Capture the cell that displays the provided text and extract its (x, y) central coordinate. 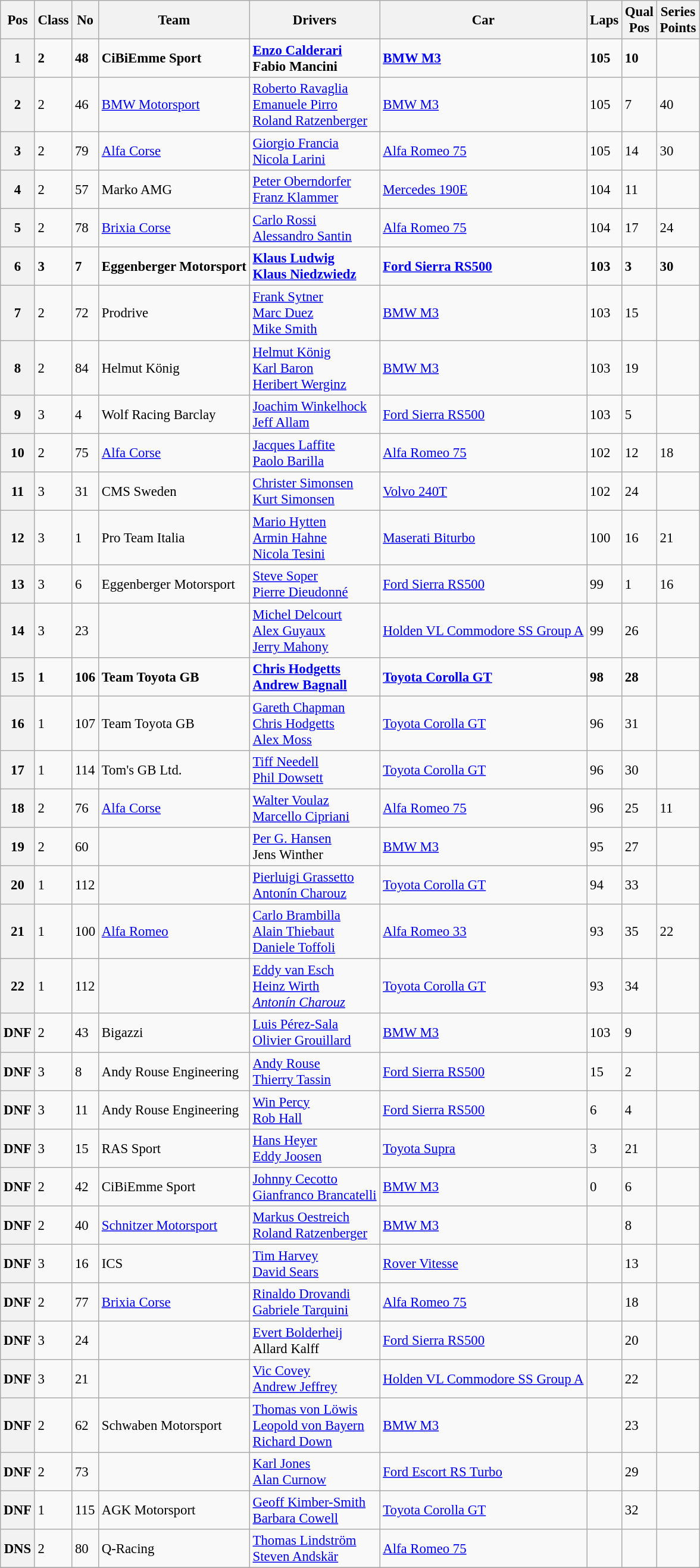
26 (639, 630)
Helmut König (174, 368)
Ford Escort RS Turbo (483, 1472)
Laps (605, 20)
46 (86, 105)
BMW Motorsport (174, 105)
Prodrive (174, 313)
98 (605, 677)
42 (86, 1187)
Geoff Kimber-Smith Barbara Cowell (314, 1511)
Rover Vitesse (483, 1263)
Tiff Needell Phil Dowsett (314, 770)
Evert Bolderheij Allard Kalff (314, 1341)
Karl Jones Alan Curnow (314, 1472)
Eddy van Esch Heinz Wirth Antonín Charouz (314, 986)
Tom's GB Ltd. (174, 770)
48 (86, 58)
77 (86, 1302)
94 (605, 886)
QualPos (639, 20)
107 (86, 723)
Carlo Rossi Alessandro Santin (314, 229)
Steve Soper Pierre Dieudonné (314, 585)
57 (86, 189)
Christer Simonsen Kurt Simonsen (314, 491)
32 (639, 1511)
Frank Sytner Marc Duez Mike Smith (314, 313)
95 (605, 847)
75 (86, 452)
73 (86, 1472)
115 (86, 1511)
25 (639, 808)
Giorgio Francia Nicola Larini (314, 151)
Wolf Racing Barclay (174, 414)
RAS Sport (174, 1148)
Vic Covey Andrew Jeffrey (314, 1379)
DNS (18, 1549)
Schwaben Motorsport (174, 1426)
SeriesPoints (677, 20)
Car (483, 20)
CMS Sweden (174, 491)
Rinaldo Drovandi Gabriele Tarquini (314, 1302)
80 (86, 1549)
Drivers (314, 20)
Class (54, 20)
Joachim Winkelhock Jeff Allam (314, 414)
62 (86, 1426)
Volvo 240T (483, 491)
ICS (174, 1263)
34 (639, 986)
72 (86, 313)
35 (639, 932)
Per G. Hansen Jens Winther (314, 847)
29 (639, 1472)
No (86, 20)
Andy Rouse Thierry Tassin (314, 1072)
Mercedes 190E (483, 189)
Gareth Chapman Chris Hodgetts Alex Moss (314, 723)
Pos (18, 20)
Win Percy Rob Hall (314, 1110)
Hans Heyer Eddy Joosen (314, 1148)
Bigazzi (174, 1033)
106 (86, 677)
Tim Harvey David Sears (314, 1263)
33 (639, 886)
Maserati Biturbo (483, 538)
Pierluigi Grassetto Antonín Charouz (314, 886)
Walter Voulaz Marcello Cipriani (314, 808)
79 (86, 151)
Peter Oberndorfer Franz Klammer (314, 189)
Schnitzer Motorsport (174, 1225)
Marko AMG (174, 189)
114 (86, 770)
Toyota Supra (483, 1148)
Roberto Ravaglia Emanuele Pirro Roland Ratzenberger (314, 105)
Luis Pérez-Sala Olivier Grouillard (314, 1033)
43 (86, 1033)
Pro Team Italia (174, 538)
28 (639, 677)
Jacques Laffite Paolo Barilla (314, 452)
84 (86, 368)
78 (86, 229)
Johnny Cecotto Gianfranco Brancatelli (314, 1187)
Carlo Brambilla Alain Thiebaut Daniele Toffoli (314, 932)
76 (86, 808)
Alfa Romeo 33 (483, 932)
0 (605, 1187)
Thomas von Löwis Leopold von Bayern Richard Down (314, 1426)
Klaus Ludwig Klaus Niedzwiedz (314, 267)
Thomas Lindström Steven Andskär (314, 1549)
Helmut König Karl Baron Heribert Werginz (314, 368)
Enzo Calderari Fabio Mancini (314, 58)
Chris Hodgetts Andrew Bagnall (314, 677)
Michel Delcourt Alex Guyaux Jerry Mahony (314, 630)
27 (639, 847)
60 (86, 847)
Team (174, 20)
Q-Racing (174, 1549)
Markus Oestreich Roland Ratzenberger (314, 1225)
AGK Motorsport (174, 1511)
Alfa Romeo (174, 932)
Mario Hytten Armin Hahne Nicola Tesini (314, 538)
